For the text-containing cell, return its midpoint in (x, y) coordinate format. 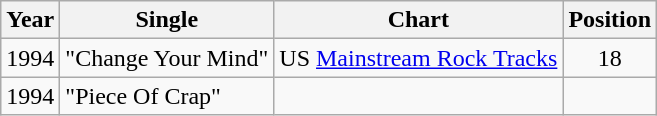
US Mainstream Rock Tracks (418, 58)
"Piece Of Crap" (167, 96)
Year (30, 20)
Single (167, 20)
Position (610, 20)
"Change Your Mind" (167, 58)
18 (610, 58)
Chart (418, 20)
